From the cell containing the given text, extract its center point as (x, y) coordinate. 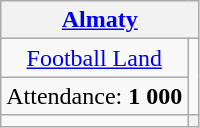
Almaty (100, 20)
Attendance: 1 000 (94, 96)
Football Land (94, 58)
